Scan for the cell matching the given text and deliver its (x, y) coordinate at center. 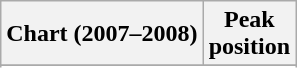
Peakposition (249, 34)
Chart (2007–2008) (102, 34)
